Find where the given text appears and provide that cell's center as (x, y) coordinate. 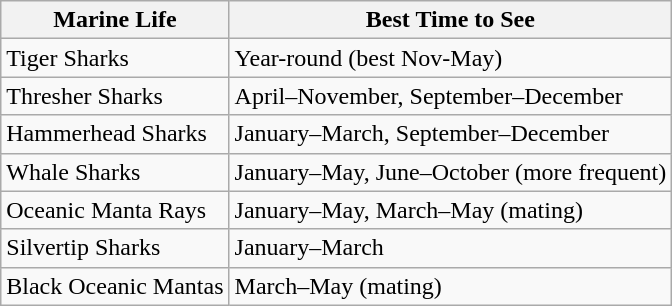
January–May, June–October (more frequent) (450, 172)
Black Oceanic Mantas (115, 286)
Thresher Sharks (115, 96)
Hammerhead Sharks (115, 134)
Tiger Sharks (115, 58)
January–May, March–May (mating) (450, 210)
April–November, September–December (450, 96)
Best Time to See (450, 20)
Oceanic Manta Rays (115, 210)
Marine Life (115, 20)
January–March, September–December (450, 134)
January–March (450, 248)
Whale Sharks (115, 172)
March–May (mating) (450, 286)
Silvertip Sharks (115, 248)
Year-round (best Nov-May) (450, 58)
